Search for the cell housing the specified text and yield its [X, Y] center coordinate. 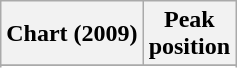
Chart (2009) [72, 34]
Peakposition [189, 34]
